Return [X, Y] of the center of cell containing provided text 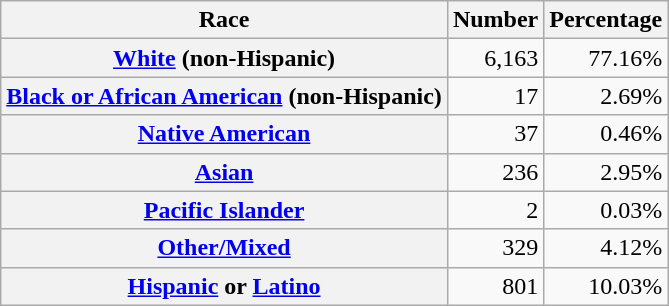
2.69% [606, 96]
Asian [224, 172]
2 [495, 210]
Other/Mixed [224, 248]
2.95% [606, 172]
17 [495, 96]
329 [495, 248]
Hispanic or Latino [224, 286]
236 [495, 172]
Number [495, 20]
10.03% [606, 286]
Native American [224, 134]
Black or African American (non-Hispanic) [224, 96]
4.12% [606, 248]
Race [224, 20]
801 [495, 286]
Pacific Islander [224, 210]
0.46% [606, 134]
White (non-Hispanic) [224, 58]
37 [495, 134]
0.03% [606, 210]
6,163 [495, 58]
77.16% [606, 58]
Percentage [606, 20]
